Pinpoint the cell where the given text exists, returning its (X, Y) midpoint coordinate. 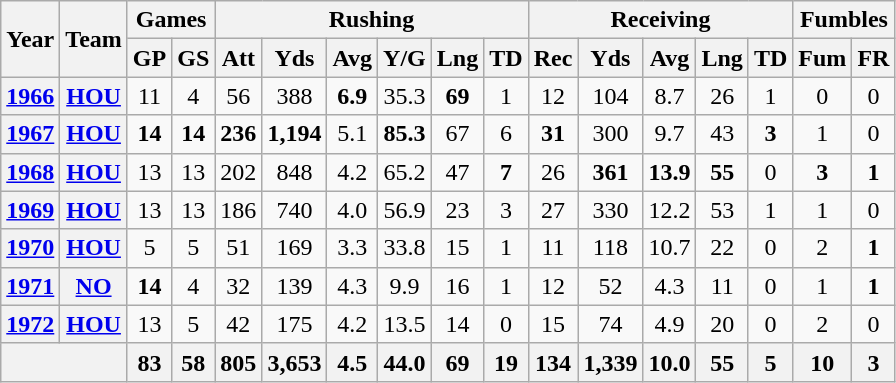
1,194 (294, 134)
51 (238, 248)
20 (722, 324)
1966 (30, 96)
330 (610, 210)
6 (506, 134)
NO (94, 286)
Y/G (405, 58)
175 (294, 324)
1970 (30, 248)
Team (94, 39)
67 (457, 134)
10 (822, 362)
236 (238, 134)
58 (194, 362)
7 (506, 172)
Rushing (372, 20)
44.0 (405, 362)
Receiving (660, 20)
5.1 (352, 134)
Year (30, 39)
FR (874, 58)
33.8 (405, 248)
19 (506, 362)
52 (610, 286)
Fumbles (844, 20)
1972 (30, 324)
848 (294, 172)
65.2 (405, 172)
186 (238, 210)
740 (294, 210)
1968 (30, 172)
12.2 (670, 210)
47 (457, 172)
Rec (553, 58)
35.3 (405, 96)
13.5 (405, 324)
4.0 (352, 210)
361 (610, 172)
388 (294, 96)
202 (238, 172)
1967 (30, 134)
134 (553, 362)
31 (553, 134)
8.7 (670, 96)
83 (149, 362)
23 (457, 210)
GP (149, 58)
3.3 (352, 248)
16 (457, 286)
1969 (30, 210)
Att (238, 58)
56.9 (405, 210)
4.9 (670, 324)
GS (194, 58)
1,339 (610, 362)
42 (238, 324)
1971 (30, 286)
53 (722, 210)
85.3 (405, 134)
32 (238, 286)
56 (238, 96)
4.5 (352, 362)
300 (610, 134)
139 (294, 286)
805 (238, 362)
22 (722, 248)
118 (610, 248)
43 (722, 134)
27 (553, 210)
104 (610, 96)
13.9 (670, 172)
3,653 (294, 362)
Fum (822, 58)
6.9 (352, 96)
Games (170, 20)
10.7 (670, 248)
9.7 (670, 134)
9.9 (405, 286)
169 (294, 248)
74 (610, 324)
10.0 (670, 362)
